Identify which cell holds the provided text, then report its (X, Y) central coordinate. 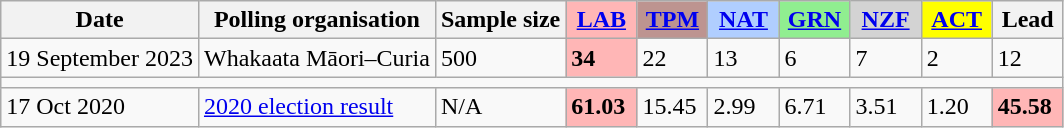
13 (744, 58)
Lead (1028, 20)
2 (956, 58)
7 (886, 58)
61.03 (602, 107)
1.20 (956, 107)
TPM (672, 20)
19 September 2023 (100, 58)
N/A (500, 107)
ACT (956, 20)
500 (500, 58)
22 (672, 58)
Whakaata Māori–Curia (316, 58)
3.51 (886, 107)
15.45 (672, 107)
17 Oct 2020 (100, 107)
6.71 (814, 107)
Sample size (500, 20)
Date (100, 20)
NZF (886, 20)
Polling organisation (316, 20)
12 (1028, 58)
45.58 (1028, 107)
GRN (814, 20)
NAT (744, 20)
2.99 (744, 107)
34 (602, 58)
2020 election result (316, 107)
6 (814, 58)
LAB (602, 20)
